Extract the [x, y] coordinate from the center of the cell holding the provided text.  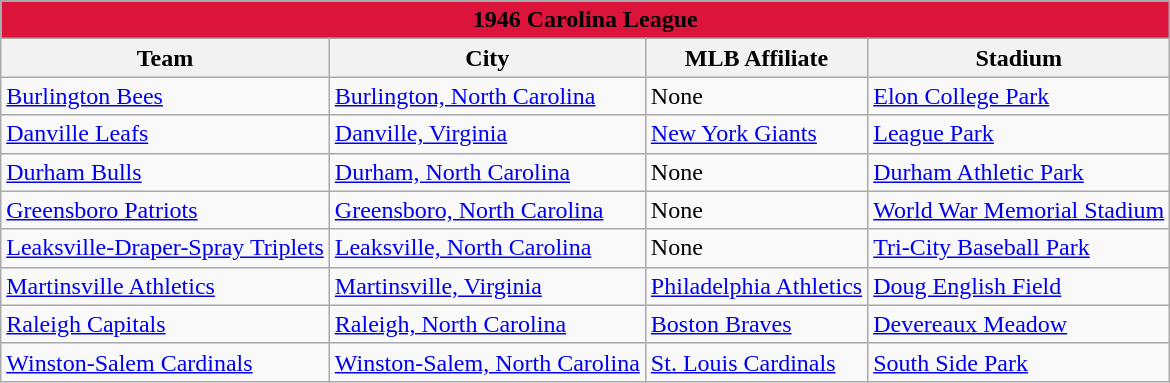
MLB Affiliate [756, 58]
Doug English Field [1019, 286]
Greensboro Patriots [166, 210]
Danville Leafs [166, 134]
Raleigh Capitals [166, 324]
Winston-Salem, North Carolina [487, 362]
Elon College Park [1019, 96]
Tri-City Baseball Park [1019, 248]
1946 Carolina League [586, 20]
Durham Athletic Park [1019, 172]
City [487, 58]
St. Louis Cardinals [756, 362]
Danville, Virginia [487, 134]
Boston Braves [756, 324]
Stadium [1019, 58]
Martinsville, Virginia [487, 286]
Winston-Salem Cardinals [166, 362]
Durham, North Carolina [487, 172]
New York Giants [756, 134]
Leaksville, North Carolina [487, 248]
Devereaux Meadow [1019, 324]
Burlington Bees [166, 96]
League Park [1019, 134]
South Side Park [1019, 362]
Greensboro, North Carolina [487, 210]
World War Memorial Stadium [1019, 210]
Raleigh, North Carolina [487, 324]
Burlington, North Carolina [487, 96]
Leaksville-Draper-Spray Triplets [166, 248]
Martinsville Athletics [166, 286]
Team [166, 58]
Philadelphia Athletics [756, 286]
Durham Bulls [166, 172]
